Determine the [x, y] coordinate at the center of the cell enclosing the given text.  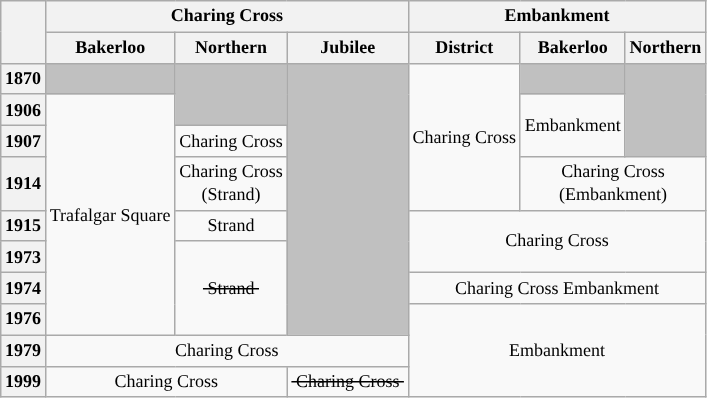
1974 [24, 288]
Charing Cross Embankment [556, 288]
1914 [24, 184]
Charing Cross(Strand) [231, 184]
1907 [24, 140]
1976 [24, 320]
1973 [24, 256]
Jubilee [348, 48]
1915 [24, 226]
Trafalgar Square [110, 214]
District [464, 48]
1999 [24, 382]
Charing Cross(Embankment) [612, 184]
1906 [24, 110]
1979 [24, 350]
1870 [24, 78]
